Locate the cell with the specified text and output its (X, Y) center coordinate. 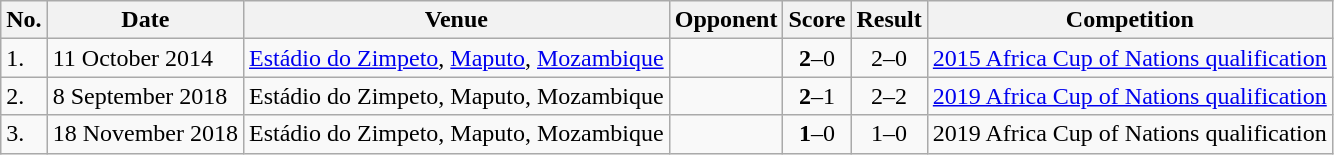
Opponent (726, 20)
Date (145, 20)
2–1 (817, 96)
Score (817, 20)
Competition (1130, 20)
Venue (457, 20)
1. (24, 58)
8 September 2018 (145, 96)
2–2 (889, 96)
No. (24, 20)
11 October 2014 (145, 58)
Result (889, 20)
2015 Africa Cup of Nations qualification (1130, 58)
3. (24, 134)
2. (24, 96)
18 November 2018 (145, 134)
